Locate the cell with the specified text and output its (X, Y) center coordinate. 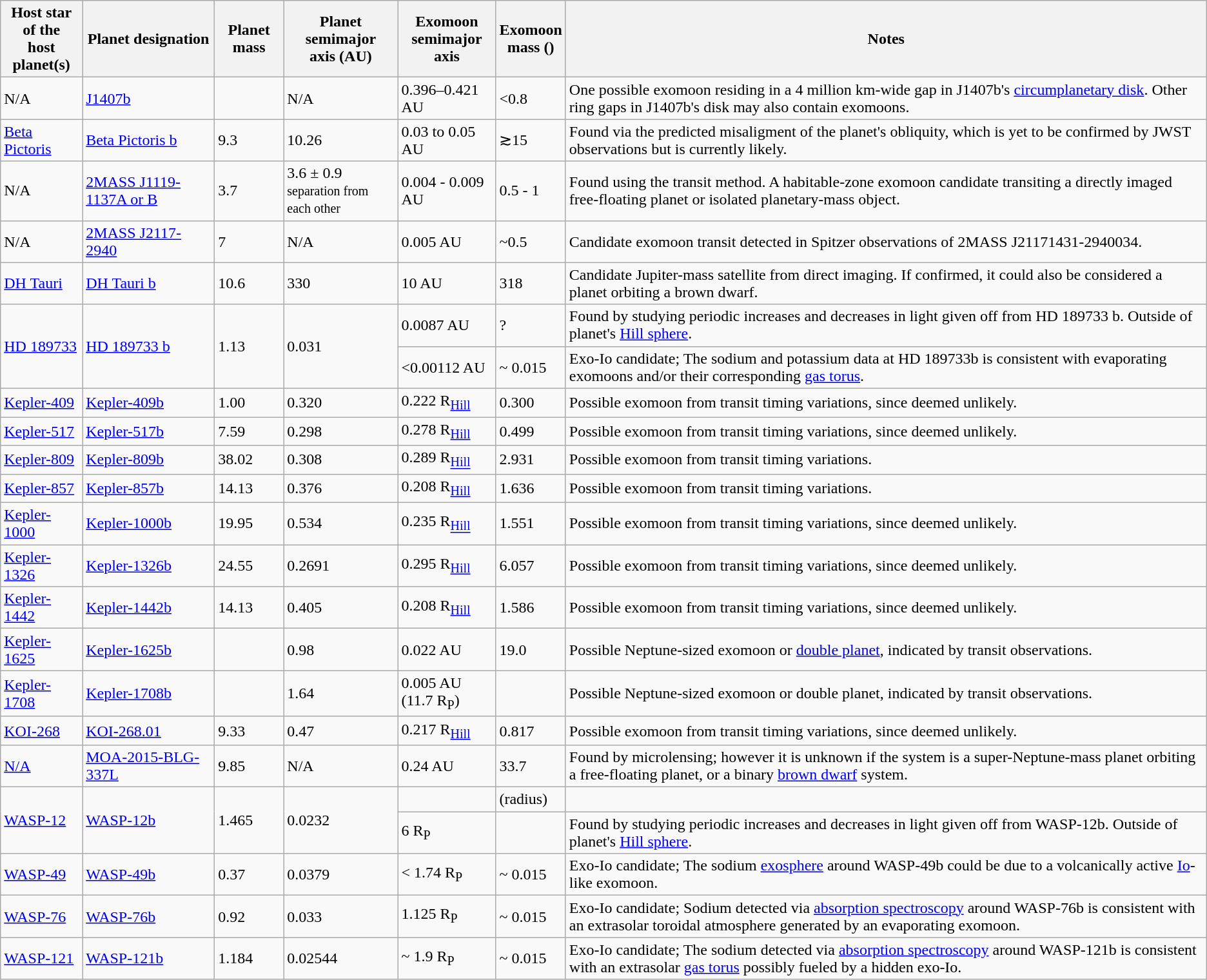
<0.8 (531, 98)
1.636 (531, 488)
Candidate exomoon transit detected in Spitzer observations of 2MASS J21171431-2940034. (886, 241)
2.931 (531, 460)
WASP-49 (41, 874)
0.004 - 0.009 AU (447, 191)
Found via the predicted misaligment of the planet's obliquity, which is yet to be confirmed by JWST observations but is currently likely. (886, 141)
Kepler-1000 (41, 524)
0.2691 (340, 566)
9.33 (249, 730)
7 (249, 241)
Planet mass (249, 39)
Planetsemimajoraxis (AU) (340, 39)
<0.00112 AU (447, 367)
Notes (886, 39)
0.005 AU (447, 241)
0.298 (340, 431)
19.95 (249, 524)
Kepler-1708 (41, 694)
19.0 (531, 650)
Kepler-517 (41, 431)
Kepler-1000b (148, 524)
0.03 to 0.05 AU (447, 141)
0.534 (340, 524)
0.033 (340, 917)
0.320 (340, 402)
0.031 (340, 346)
0.0087 AU (447, 325)
WASP-12 (41, 820)
Kepler-1326 (41, 566)
3.6 ± 0.9separation from each other (340, 191)
0.278 RHill (447, 431)
Kepler-809b (148, 460)
≳15 (531, 141)
(radius) (531, 799)
318 (531, 284)
2MASS J1119-1137A or B (148, 191)
J1407b (148, 98)
Exomoonmass () (531, 39)
0.222 RHill (447, 402)
0.300 (531, 402)
33.7 (531, 766)
0.47 (340, 730)
Kepler-409 (41, 402)
Kepler-857b (148, 488)
6 RP (447, 833)
KOI-268 (41, 730)
HD 189733 (41, 346)
38.02 (249, 460)
WASP-121 (41, 958)
0.5 - 1 (531, 191)
0.405 (340, 607)
10.6 (249, 284)
0.0232 (340, 820)
9.85 (249, 766)
WASP-49b (148, 874)
Exo-Io candidate; The sodium exosphere around WASP-49b could be due to a volcanically active Io-like exomoon. (886, 874)
Planet designation (148, 39)
1.551 (531, 524)
Exo-Io candidate; The sodium and potassium data at HD 189733b is consistent with evaporating exomoons and/or their corresponding gas torus. (886, 367)
Kepler-809 (41, 460)
0.817 (531, 730)
? (531, 325)
MOA-2015-BLG-337L (148, 766)
0.308 (340, 460)
Kepler-1442 (41, 607)
Found by studying periodic increases and decreases in light given off from HD 189733 b. Outside of planet's Hill sphere. (886, 325)
WASP-76 (41, 917)
Kepler-857 (41, 488)
Kepler-409b (148, 402)
< 1.74 RP (447, 874)
0.0379 (340, 874)
Kepler-1625b (148, 650)
0.98 (340, 650)
24.55 (249, 566)
Kepler-517b (148, 431)
Beta Pictoris (41, 141)
0.217 RHill (447, 730)
WASP-121b (148, 958)
Found by studying periodic increases and decreases in light given off from WASP-12b. Outside of planet's Hill sphere. (886, 833)
0.24 AU (447, 766)
1.13 (249, 346)
0.396–0.421 AU (447, 98)
0.289 RHill (447, 460)
0.022 AU (447, 650)
0.499 (531, 431)
0.295 RHill (447, 566)
0.92 (249, 917)
Beta Pictoris b (148, 141)
1.00 (249, 402)
1.465 (249, 820)
KOI-268.01 (148, 730)
2MASS J2117-2940 (148, 241)
DH Tauri b (148, 284)
3.7 (249, 191)
0.235 RHill (447, 524)
10 AU (447, 284)
Host starof thehost planet(s) (41, 39)
10.26 (340, 141)
1.64 (340, 694)
~0.5 (531, 241)
6.057 (531, 566)
Candidate Jupiter-mass satellite from direct imaging. If confirmed, it could also be considered a planet orbiting a brown dwarf. (886, 284)
1.125 RP (447, 917)
Exomoonsemimajoraxis (447, 39)
7.59 (249, 431)
Kepler-1625 (41, 650)
WASP-12b (148, 820)
Kepler-1326b (148, 566)
HD 189733 b (148, 346)
DH Tauri (41, 284)
Kepler-1442b (148, 607)
330 (340, 284)
0.376 (340, 488)
0.02544 (340, 958)
WASP-76b (148, 917)
9.3 (249, 141)
~ 1.9 RP (447, 958)
1.586 (531, 607)
Kepler-1708b (148, 694)
1.184 (249, 958)
0.37 (249, 874)
0.005 AU (11.7 RP) (447, 694)
